Locate the cell with the specified text and output its (x, y) center coordinate. 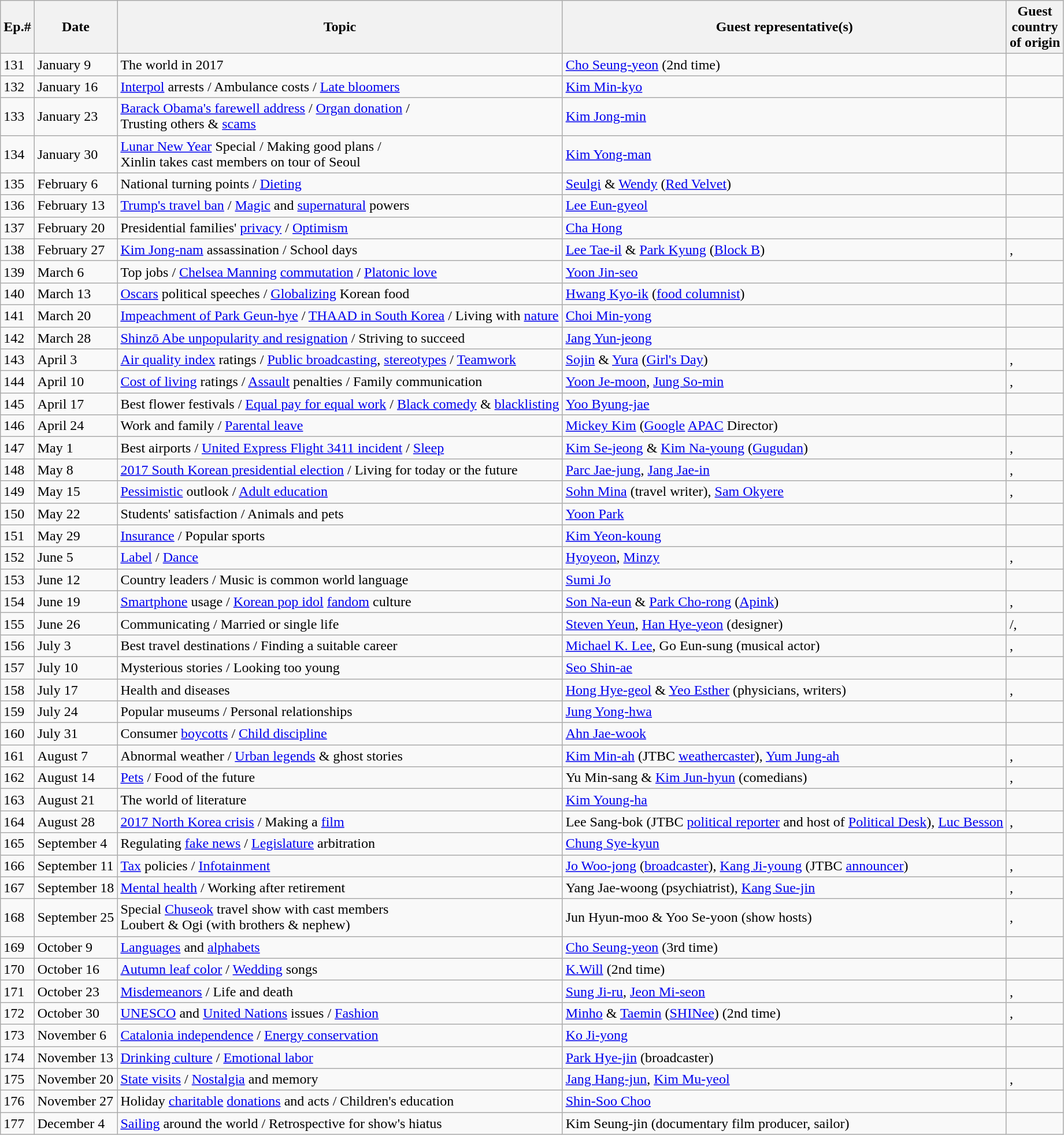
Country leaders / Music is common world language (340, 580)
Special Chuseok travel show with cast membersLoubert & Ogi (with brothers & nephew) (340, 918)
June 5 (76, 558)
170 (17, 969)
Guest representative(s) (784, 27)
Abnormal weather / Urban legends & ghost stories (340, 756)
September 18 (76, 888)
Kim Yong-man (784, 154)
156 (17, 646)
Holiday charitable donations and acts / Children's education (340, 1101)
February 13 (76, 206)
Parc Jae-jung, Jang Jae-in (784, 470)
May 15 (76, 492)
September 25 (76, 918)
May 29 (76, 536)
133 (17, 117)
October 9 (76, 947)
The world of literature (340, 800)
150 (17, 514)
Jun Hyun-moo & Yoo Se-yoon (show hosts) (784, 918)
Insurance / Popular sports (340, 536)
160 (17, 734)
June 12 (76, 580)
March 13 (76, 294)
August 28 (76, 822)
January 9 (76, 65)
August 14 (76, 778)
134 (17, 154)
Mental health / Working after retirement (340, 888)
149 (17, 492)
Regulating fake news / Legislature arbitration (340, 844)
November 13 (76, 1057)
Autumn leaf color / Wedding songs (340, 969)
June 19 (76, 602)
October 16 (76, 969)
Jung Yong-hwa (784, 712)
January 30 (76, 154)
148 (17, 470)
Steven Yeun, Han Hye-yeon (designer) (784, 624)
2017 North Korea crisis / Making a film (340, 822)
162 (17, 778)
September 4 (76, 844)
Sohn Mina (travel writer), Sam Okyere (784, 492)
Best travel destinations / Finding a suitable career (340, 646)
147 (17, 448)
October 30 (76, 1013)
December 4 (76, 1123)
Air quality index ratings / Public broadcasting, stereotypes / Teamwork (340, 360)
163 (17, 800)
Sailing around the world / Retrospective for show's hiatus (340, 1123)
172 (17, 1013)
171 (17, 991)
Jo Woo-jong (broadcaster), Kang Ji-young (JTBC announcer) (784, 866)
Communicating / Married or single life (340, 624)
Yoo Byung-jae (784, 404)
Cost of living ratings / Assault penalties / Family communication (340, 382)
November 6 (76, 1035)
Work and family / Parental leave (340, 426)
Catalonia independence / Energy conservation (340, 1035)
Oscars political speeches / Globalizing Korean food (340, 294)
Seulgi & Wendy (Red Velvet) (784, 184)
152 (17, 558)
137 (17, 228)
Students' satisfaction / Animals and pets (340, 514)
The world in 2017 (340, 65)
138 (17, 250)
April 24 (76, 426)
May 22 (76, 514)
167 (17, 888)
Label / Dance (340, 558)
136 (17, 206)
164 (17, 822)
Yang Jae-woong (psychiatrist), Kang Sue-jin (784, 888)
155 (17, 624)
July 31 (76, 734)
Yoon Je-moon, Jung So-min (784, 382)
141 (17, 316)
146 (17, 426)
Lee Eun-gyeol (784, 206)
Sojin & Yura (Girl's Day) (784, 360)
Ahn Jae-wook (784, 734)
153 (17, 580)
November 20 (76, 1080)
177 (17, 1123)
Interpol arrests / Ambulance costs / Late bloomers (340, 87)
July 10 (76, 667)
166 (17, 866)
Hyoyeon, Minzy (784, 558)
Cha Hong (784, 228)
Ep.# (17, 27)
/, (1035, 624)
Pets / Food of the future (340, 778)
National turning points / Dieting (340, 184)
135 (17, 184)
Sung Ji-ru, Jeon Mi-seon (784, 991)
Cho Seung-yeon (3rd time) (784, 947)
Yoon Park (784, 514)
Sumi Jo (784, 580)
165 (17, 844)
159 (17, 712)
145 (17, 404)
Yoon Jin-seo (784, 272)
July 3 (76, 646)
Kim Se-jeong & Kim Na-young (Gugudan) (784, 448)
State visits / Nostalgia and memory (340, 1080)
Misdemeanors / Life and death (340, 991)
Kim Min-kyo (784, 87)
Best flower festivals / Equal pay for equal work / Black comedy & blacklisting (340, 404)
Drinking culture / Emotional labor (340, 1057)
June 26 (76, 624)
Yu Min-sang & Kim Jun-hyun (comedians) (784, 778)
February 20 (76, 228)
October 23 (76, 991)
August 21 (76, 800)
Shin-Soo Choo (784, 1101)
March 6 (76, 272)
Mickey Kim (Google APAC Director) (784, 426)
Kim Yeon-koung (784, 536)
Tax policies / Infotainment (340, 866)
Lee Sang-bok (JTBC political reporter and host of Political Desk), Luc Besson (784, 822)
Chung Sye-kyun (784, 844)
Top jobs / Chelsea Manning commutation / Platonic love (340, 272)
Kim Young-ha (784, 800)
April 17 (76, 404)
Choi Min-yong (784, 316)
144 (17, 382)
161 (17, 756)
176 (17, 1101)
January 16 (76, 87)
Minho & Taemin (SHINee) (2nd time) (784, 1013)
157 (17, 667)
Kim Seung-jin (documentary film producer, sailor) (784, 1123)
Best airports / United Express Flight 3411 incident / Sleep (340, 448)
August 7 (76, 756)
February 6 (76, 184)
131 (17, 65)
April 3 (76, 360)
174 (17, 1057)
Smartphone usage / Korean pop idol fandom culture (340, 602)
Trump's travel ban / Magic and supernatural powers (340, 206)
2017 South Korean presidential election / Living for today or the future (340, 470)
Kim Min-ah (JTBC weathercaster), Yum Jung-ah (784, 756)
Lunar New Year Special / Making good plans / Xinlin takes cast members on tour of Seoul (340, 154)
Jang Hang-jun, Kim Mu-yeol (784, 1080)
February 27 (76, 250)
Jang Yun-jeong (784, 338)
Kim Jong-nam assassination / School days (340, 250)
142 (17, 338)
Date (76, 27)
Cho Seung-yeon (2nd time) (784, 65)
Health and diseases (340, 689)
July 24 (76, 712)
May 8 (76, 470)
Mysterious stories / Looking too young (340, 667)
March 28 (76, 338)
Guestcountryof origin (1035, 27)
Languages and alphabets (340, 947)
K.Will (2nd time) (784, 969)
Consumer boycotts / Child discipline (340, 734)
168 (17, 918)
May 1 (76, 448)
151 (17, 536)
Park Hye-jin (broadcaster) (784, 1057)
Ko Ji-yong (784, 1035)
175 (17, 1080)
Lee Tae-il & Park Kyung (Block B) (784, 250)
173 (17, 1035)
Topic (340, 27)
Popular museums / Personal relationships (340, 712)
139 (17, 272)
132 (17, 87)
November 27 (76, 1101)
July 17 (76, 689)
140 (17, 294)
September 11 (76, 866)
Hwang Kyo-ik (food columnist) (784, 294)
Pessimistic outlook / Adult education (340, 492)
Kim Jong-min (784, 117)
Seo Shin-ae (784, 667)
Barack Obama's farewell address / Organ donation /Trusting others & scams (340, 117)
UNESCO and United Nations issues / Fashion (340, 1013)
April 10 (76, 382)
Shinzō Abe unpopularity and resignation / Striving to succeed (340, 338)
Son Na-eun & Park Cho-rong (Apink) (784, 602)
January 23 (76, 117)
March 20 (76, 316)
154 (17, 602)
Impeachment of Park Geun-hye / THAAD in South Korea / Living with nature (340, 316)
169 (17, 947)
Presidential families' privacy / Optimism (340, 228)
143 (17, 360)
Hong Hye-geol & Yeo Esther (physicians, writers) (784, 689)
158 (17, 689)
Michael K. Lee, Go Eun-sung (musical actor) (784, 646)
